Search for the cell housing the specified text and yield its [X, Y] center coordinate. 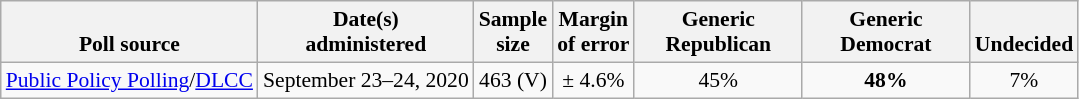
GenericRepublican [718, 32]
Public Policy Polling/DLCC [130, 80]
Marginof error [593, 32]
Undecided [1024, 32]
GenericDemocrat [886, 32]
Poll source [130, 32]
± 4.6% [593, 80]
September 23–24, 2020 [366, 80]
Date(s)administered [366, 32]
463 (V) [513, 80]
48% [886, 80]
7% [1024, 80]
Samplesize [513, 32]
45% [718, 80]
